Search for the cell housing the specified text and yield its [X, Y] center coordinate. 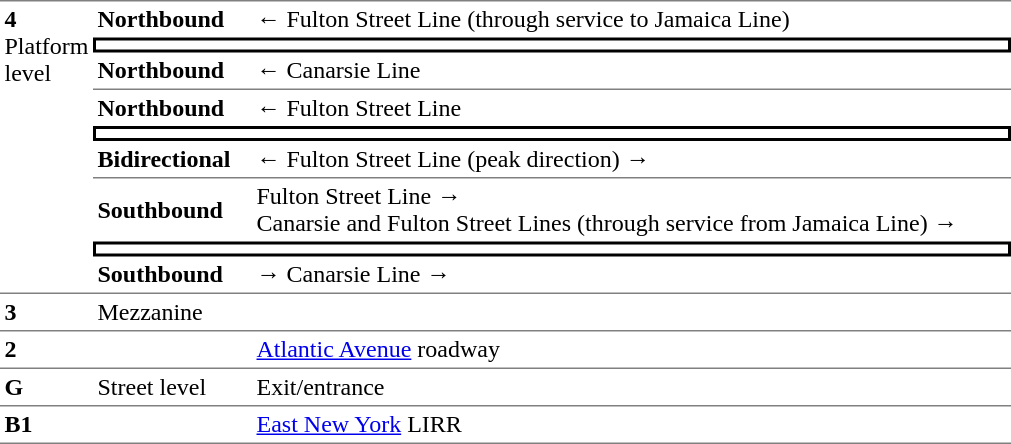
Street level [172, 388]
Bidirectional [172, 159]
4Platform level [46, 147]
← Fulton Street Line (through service to Jamaica Line) [632, 19]
3 [46, 313]
2 [46, 351]
← Canarsie Line [632, 70]
East New York LIRR [632, 425]
B1 [46, 425]
Exit/entrance [632, 388]
← Fulton Street Line [632, 107]
Fulton Street Line → Canarsie and Fulton Street Lines (through service from Jamaica Line) → [632, 209]
→ Canarsie Line → [632, 275]
G [46, 388]
Mezzanine [172, 313]
Atlantic Avenue roadway [632, 351]
← Fulton Street Line (peak direction) → [632, 159]
